Extract the (x, y) coordinate from the center of the cell holding the provided text.  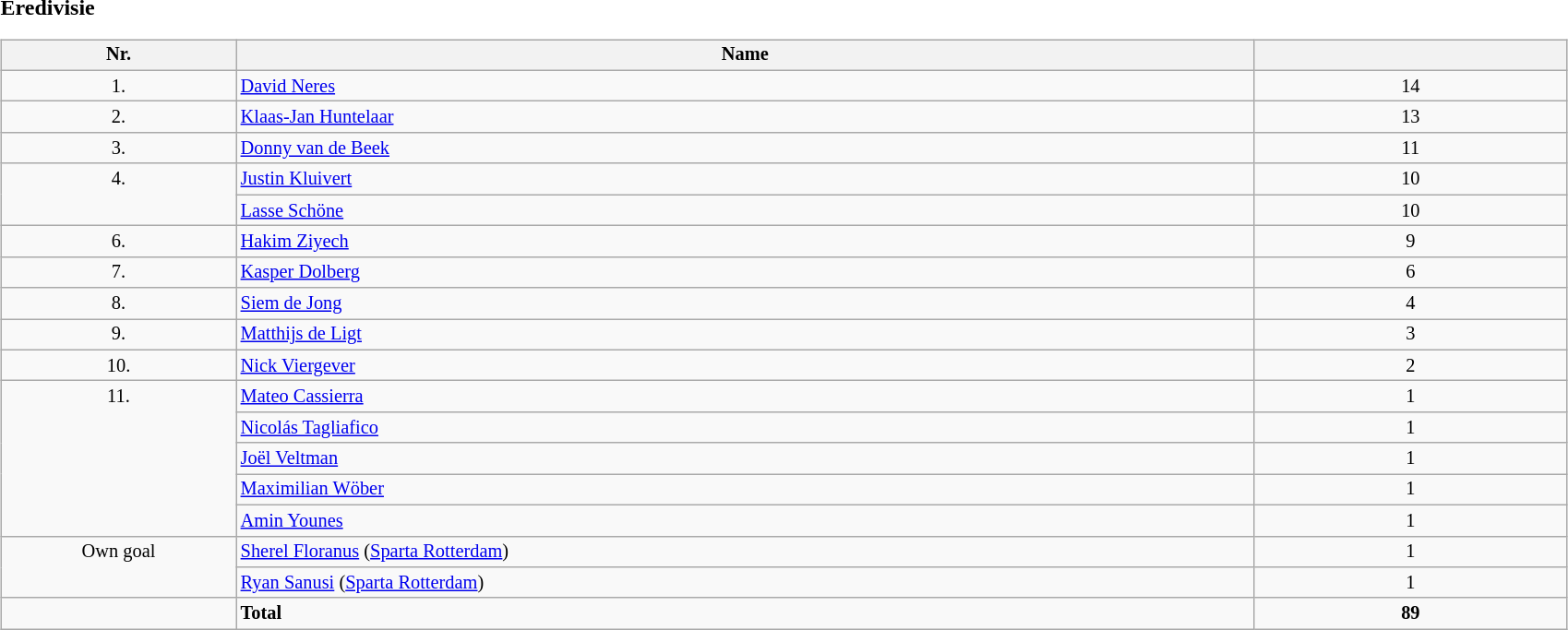
13 (1410, 117)
10. (118, 365)
Own goal (118, 566)
Klaas-Jan Huntelaar (746, 117)
6. (118, 242)
4 (1410, 303)
Total (746, 613)
2 (1410, 365)
11 (1410, 149)
3 (1410, 335)
Matthijs de Ligt (746, 335)
Mateo Cassierra (746, 397)
1. (118, 86)
6 (1410, 272)
David Neres (746, 86)
3. (118, 149)
Ryan Sanusi (Sparta Rotterdam) (746, 583)
Amin Younes (746, 520)
Sherel Floranus (Sparta Rotterdam) (746, 552)
4. (118, 194)
Donny van de Beek (746, 149)
Kasper Dolberg (746, 272)
9. (118, 335)
Joël Veltman (746, 458)
Nick Viergever (746, 365)
Name (746, 55)
Nicolás Tagliafico (746, 428)
Maximilian Wöber (746, 490)
Lasse Schöne (746, 210)
11. (118, 458)
Justin Kluivert (746, 179)
7. (118, 272)
14 (1410, 86)
Siem de Jong (746, 303)
2. (118, 117)
9 (1410, 242)
Nr. (118, 55)
8. (118, 303)
89 (1410, 613)
Hakim Ziyech (746, 242)
